For the text-containing cell, return its midpoint in (X, Y) coordinate format. 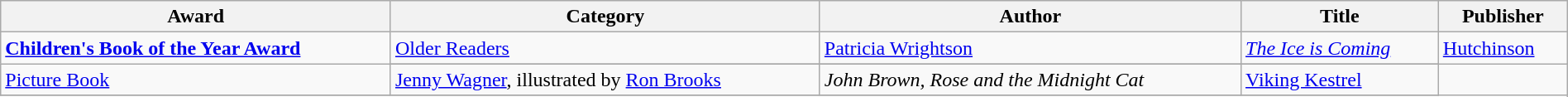
Publisher (1503, 17)
Picture Book (196, 80)
Author (1030, 17)
Viking Kestrel (1340, 80)
Title (1340, 17)
Patricia Wrightson (1030, 48)
Hutchinson (1503, 48)
Category (605, 17)
Older Readers (605, 48)
The Ice is Coming (1340, 48)
John Brown, Rose and the Midnight Cat (1030, 80)
Award (196, 17)
Jenny Wagner, illustrated by Ron Brooks (605, 80)
Children's Book of the Year Award (196, 48)
